Return the (x, y) coordinate for the center point of the cell that contains the specified text.  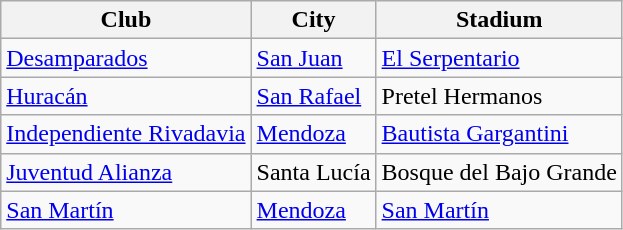
El Serpentario (499, 58)
Pretel Hermanos (499, 96)
Huracán (126, 96)
Bosque del Bajo Grande (499, 172)
Juventud Alianza (126, 172)
Stadium (499, 20)
San Rafael (314, 96)
San Juan (314, 58)
Club (126, 20)
Santa Lucía (314, 172)
Bautista Gargantini (499, 134)
Desamparados (126, 58)
City (314, 20)
Independiente Rivadavia (126, 134)
